Provide the (X, Y) coordinate of the cell's center where the given text is located.  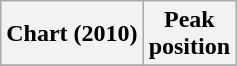
Peakposition (189, 34)
Chart (2010) (72, 34)
